Detect which cell encompasses the target text, then output its [x, y] center coordinate. 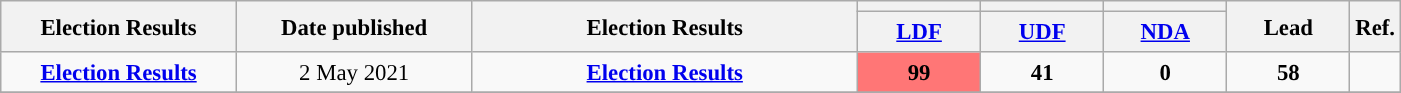
UDF [1042, 32]
LDF [920, 32]
99 [920, 72]
Date published [354, 26]
Lead [1288, 26]
Ref. [1375, 26]
58 [1288, 72]
NDA [1166, 32]
2 May 2021 [354, 72]
41 [1042, 72]
0 [1166, 72]
